Pinpoint the cell where the given text exists, returning its (x, y) midpoint coordinate. 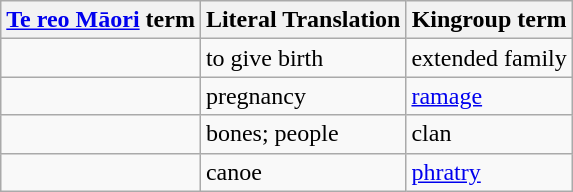
pregnancy (303, 96)
extended family (489, 58)
ramage (489, 96)
clan (489, 134)
Literal Translation (303, 20)
Kingroup term (489, 20)
bones; people (303, 134)
Te reo Māori term (101, 20)
to give birth (303, 58)
phratry (489, 172)
canoe (303, 172)
